For the text-containing cell, return its midpoint in [x, y] coordinate format. 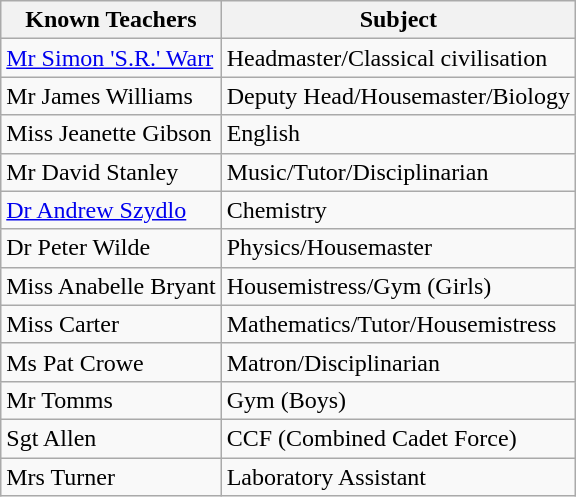
Mr James Williams [111, 96]
English [398, 134]
Mrs Turner [111, 477]
CCF (Combined Cadet Force) [398, 438]
Miss Carter [111, 324]
Matron/Disciplinarian [398, 362]
Chemistry [398, 210]
Ms Pat Crowe [111, 362]
Sgt Allen [111, 438]
Physics/Housemaster [398, 248]
Deputy Head/Housemaster/Biology [398, 96]
Gym (Boys) [398, 400]
Mr David Stanley [111, 172]
Housemistress/Gym (Girls) [398, 286]
Miss Anabelle Bryant [111, 286]
Dr Andrew Szydlo [111, 210]
Miss Jeanette Gibson [111, 134]
Mathematics/Tutor/Housemistress [398, 324]
Headmaster/Classical civilisation [398, 58]
Mr Tomms [111, 400]
Music/Tutor/Disciplinarian [398, 172]
Subject [398, 20]
Known Teachers [111, 20]
Dr Peter Wilde [111, 248]
Mr Simon 'S.R.' Warr [111, 58]
Laboratory Assistant [398, 477]
